Output the (X, Y) coordinate of the center of the cell containing the given text.  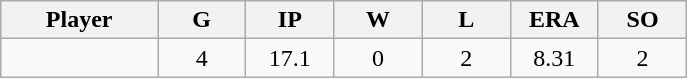
W (378, 20)
8.31 (554, 58)
4 (202, 58)
L (466, 20)
Player (80, 20)
IP (290, 20)
SO (642, 20)
ERA (554, 20)
0 (378, 58)
G (202, 20)
17.1 (290, 58)
